Detect which cell encompasses the target text, then output its [X, Y] center coordinate. 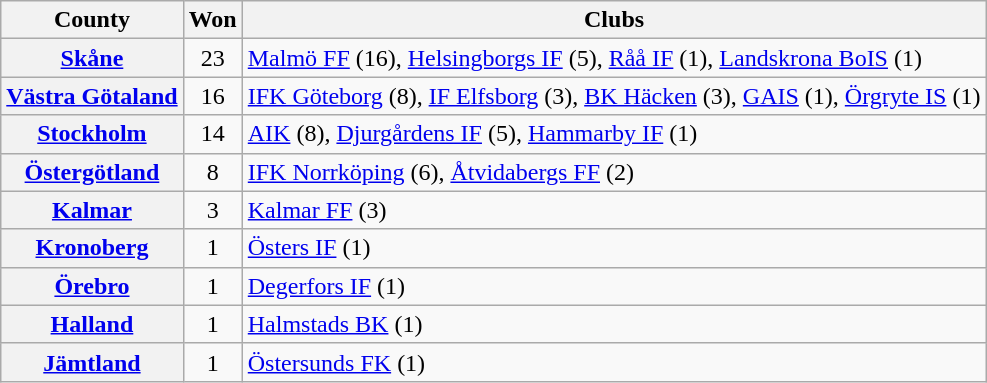
3 [212, 210]
Östersunds FK (1) [614, 362]
Won [212, 20]
IFK Göteborg (8), IF Elfsborg (3), BK Häcken (3), GAIS (1), Örgryte IS (1) [614, 96]
Halmstads BK (1) [614, 324]
IFK Norrköping (6), Åtvidabergs FF (2) [614, 172]
Kalmar [92, 210]
County [92, 20]
Skåne [92, 58]
Degerfors IF (1) [614, 286]
14 [212, 134]
23 [212, 58]
Örebro [92, 286]
Östergötland [92, 172]
Clubs [614, 20]
Östers IF (1) [614, 248]
Malmö FF (16), Helsingborgs IF (5), Råå IF (1), Landskrona BoIS (1) [614, 58]
Kronoberg [92, 248]
8 [212, 172]
Jämtland [92, 362]
Kalmar FF (3) [614, 210]
Västra Götaland [92, 96]
Halland [92, 324]
16 [212, 96]
Stockholm [92, 134]
AIK (8), Djurgårdens IF (5), Hammarby IF (1) [614, 134]
